Search for the cell housing the specified text and yield its [X, Y] center coordinate. 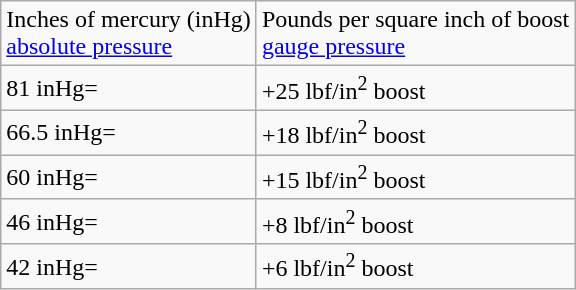
42 inHg= [129, 266]
+18 lbf/in2 boost [415, 132]
+8 lbf/in2 boost [415, 222]
+25 lbf/in2 boost [415, 88]
81 inHg= [129, 88]
46 inHg= [129, 222]
66.5 inHg= [129, 132]
+15 lbf/in2 boost [415, 178]
+6 lbf/in2 boost [415, 266]
Pounds per square inch of boostgauge pressure [415, 34]
60 inHg= [129, 178]
Inches of mercury (inHg) absolute pressure [129, 34]
